Determine the [X, Y] coordinate at the center of the cell enclosing the given text.  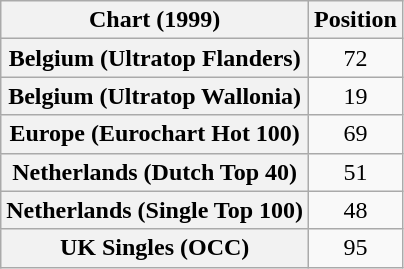
Belgium (Ultratop Wallonia) [155, 96]
Belgium (Ultratop Flanders) [155, 58]
Netherlands (Dutch Top 40) [155, 172]
Netherlands (Single Top 100) [155, 210]
Chart (1999) [155, 20]
51 [356, 172]
72 [356, 58]
95 [356, 248]
19 [356, 96]
UK Singles (OCC) [155, 248]
Europe (Eurochart Hot 100) [155, 134]
48 [356, 210]
Position [356, 20]
69 [356, 134]
